For the text-containing cell, return its midpoint in (X, Y) coordinate format. 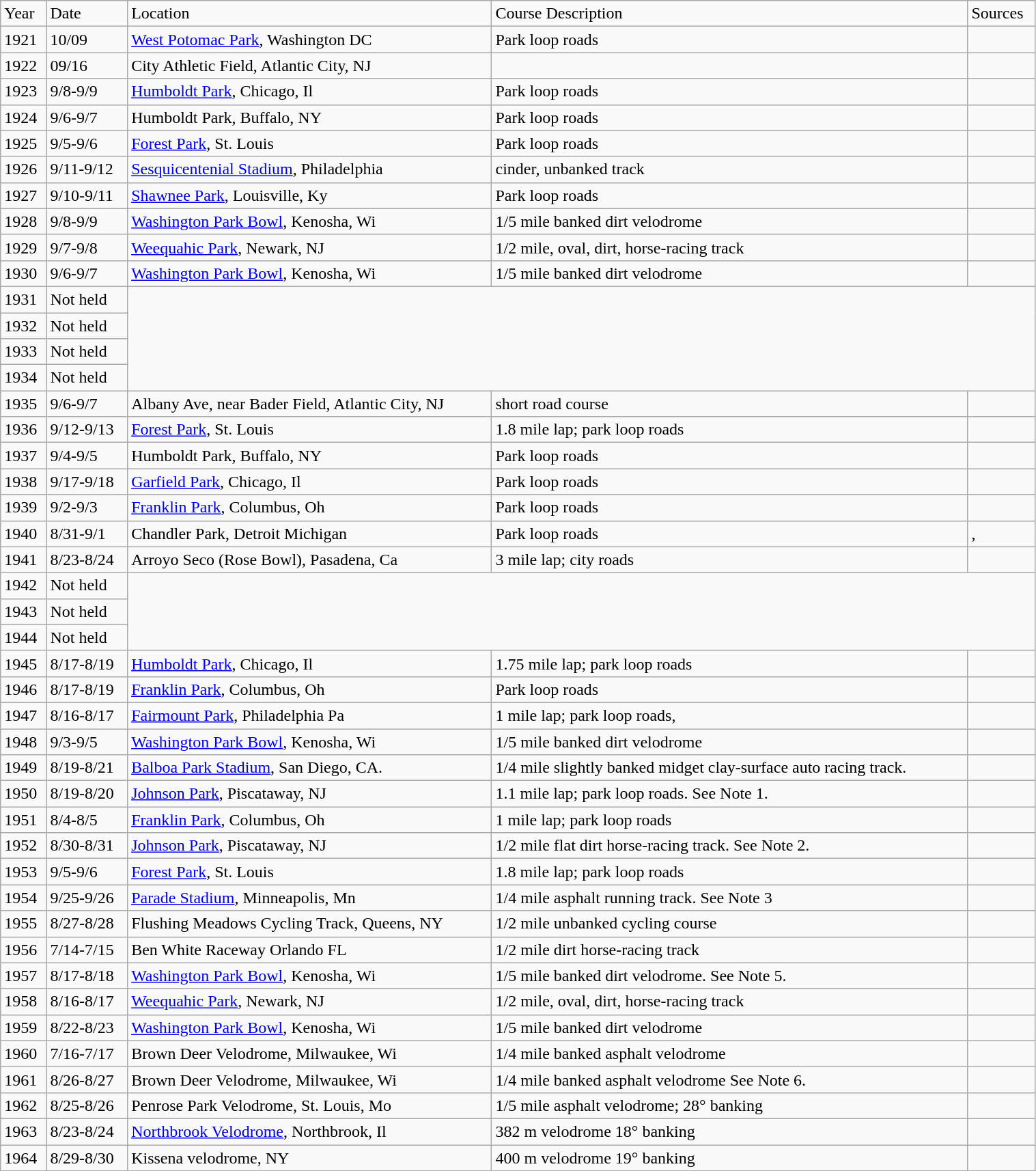
8/29-8/30 (87, 1158)
Chandler Park, Detroit Michigan (310, 534)
1/2 mile flat dirt horse-racing track. See Note 2. (729, 846)
Shawnee Park, Louisville, Ky (310, 195)
1.1 mile lap; park loop roads. See Note 1. (729, 794)
Ben White Raceway Orlando FL (310, 950)
1935 (23, 404)
1942 (23, 585)
1/2 mile dirt horse-racing track (729, 950)
1 mile lap; park loop roads, (729, 715)
9/10-9/11 (87, 195)
1928 (23, 221)
1926 (23, 169)
1946 (23, 689)
Course Description (729, 14)
City Athletic Field, Atlantic City, NJ (310, 66)
8/27-8/28 (87, 924)
1961 (23, 1079)
8/31-9/1 (87, 534)
1.75 mile lap; park loop roads (729, 663)
8/22-8/23 (87, 1028)
1/4 mile slightly banked midget clay-surface auto racing track. (729, 768)
1950 (23, 794)
1956 (23, 950)
8/17-8/18 (87, 976)
1952 (23, 846)
9/11-9/12 (87, 169)
1960 (23, 1053)
Date (87, 14)
1963 (23, 1131)
9/7-9/8 (87, 247)
382 m velodrome 18° banking (729, 1131)
Flushing Meadows Cycling Track, Queens, NY (310, 924)
1/5 mile asphalt velodrome; 28° banking (729, 1105)
1933 (23, 352)
Garfield Park, Chicago, Il (310, 482)
8/19-8/21 (87, 768)
Sources (1001, 14)
1923 (23, 92)
1957 (23, 976)
1945 (23, 663)
1954 (23, 898)
1944 (23, 637)
9/2-9/3 (87, 508)
10/09 (87, 40)
1947 (23, 715)
1953 (23, 872)
09/16 (87, 66)
Balboa Park Stadium, San Diego, CA. (310, 768)
8/25-8/26 (87, 1105)
1936 (23, 430)
9/3-9/5 (87, 741)
1958 (23, 1002)
1931 (23, 299)
1930 (23, 273)
7/14-7/15 (87, 950)
Parade Stadium, Minneapolis, Mn (310, 898)
1938 (23, 482)
1941 (23, 560)
1/4 mile banked asphalt velodrome (729, 1053)
1937 (23, 456)
1955 (23, 924)
1948 (23, 741)
1959 (23, 1028)
1939 (23, 508)
1 mile lap; park loop roads (729, 820)
1/2 mile unbanked cycling course (729, 924)
Arroyo Seco (Rose Bowl), Pasadena, Ca (310, 560)
1951 (23, 820)
8/30-8/31 (87, 846)
1927 (23, 195)
9/4-9/5 (87, 456)
1934 (23, 378)
, (1001, 534)
9/12-9/13 (87, 430)
West Potomac Park, Washington DC (310, 40)
1949 (23, 768)
1/5 mile banked dirt velodrome. See Note 5. (729, 976)
1924 (23, 118)
cinder, unbanked track (729, 169)
1922 (23, 66)
1964 (23, 1158)
8/19-8/20 (87, 794)
1921 (23, 40)
3 mile lap; city roads (729, 560)
1/4 mile banked asphalt velodrome See Note 6. (729, 1079)
Location (310, 14)
1929 (23, 247)
Penrose Park Velodrome, St. Louis, Mo (310, 1105)
Albany Ave, near Bader Field, Atlantic City, NJ (310, 404)
short road course (729, 404)
1925 (23, 143)
1962 (23, 1105)
Fairmount Park, Philadelphia Pa (310, 715)
9/25-9/26 (87, 898)
8/26-8/27 (87, 1079)
Northbrook Velodrome, Northbrook, Il (310, 1131)
Year (23, 14)
7/16-7/17 (87, 1053)
9/17-9/18 (87, 482)
8/4-8/5 (87, 820)
1940 (23, 534)
1/4 mile asphalt running track. See Note 3 (729, 898)
1932 (23, 326)
1943 (23, 611)
Sesquicentenial Stadium, Philadelphia (310, 169)
400 m velodrome 19° banking (729, 1158)
Kissena velodrome, NY (310, 1158)
